Extract the [x, y] coordinate from the center of the cell holding the provided text.  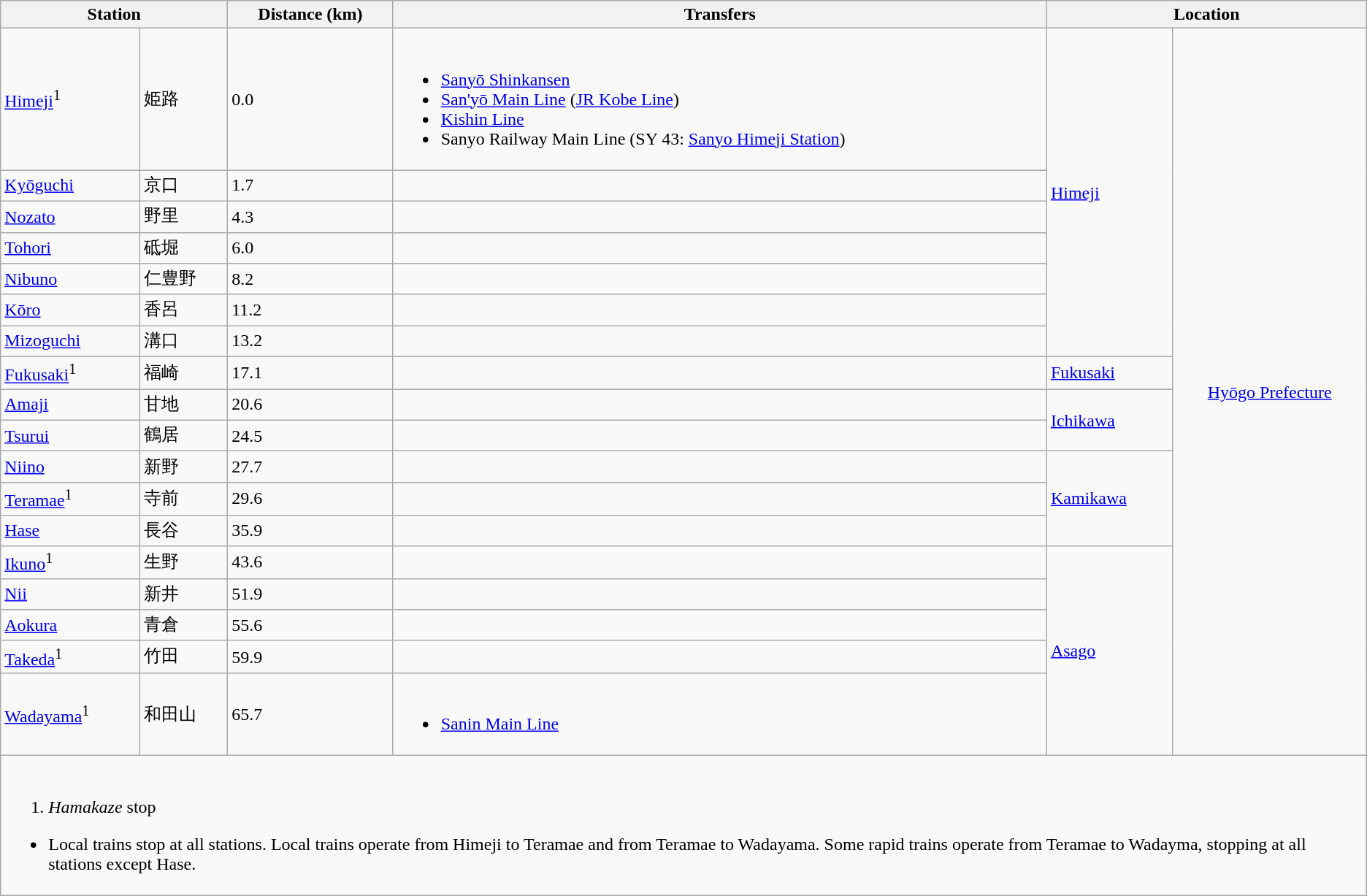
仁豊野 [184, 279]
Tohori [70, 248]
Fukusaki1 [70, 372]
55.6 [310, 625]
Asago [1110, 651]
51.9 [310, 594]
Location [1206, 15]
Wadayama1 [70, 714]
Ikuno1 [70, 562]
Ichikawa [1110, 421]
Station [114, 15]
20.6 [310, 405]
0.0 [310, 99]
29.6 [310, 498]
竹田 [184, 657]
Himeji [1110, 193]
Fukusaki [1110, 372]
Amaji [70, 405]
甘地 [184, 405]
Mizoguchi [70, 342]
野里 [184, 216]
11.2 [310, 310]
Tsurui [70, 435]
生野 [184, 562]
Sanin Main Line [720, 714]
Sanyō Shinkansen San'yō Main Line (JR Kobe Line) Kishin Line Sanyo Railway Main Line (SY 43: Sanyo Himeji Station) [720, 99]
Distance (km) [310, 15]
24.5 [310, 435]
Hyōgo Prefecture [1269, 392]
Teramae1 [70, 498]
Kōro [70, 310]
新井 [184, 594]
Takeda1 [70, 657]
寺前 [184, 498]
13.2 [310, 342]
Kyōguchi [70, 185]
8.2 [310, 279]
福崎 [184, 372]
香呂 [184, 310]
43.6 [310, 562]
Hase [70, 530]
Himeji1 [70, 99]
溝口 [184, 342]
青倉 [184, 625]
Transfers [720, 15]
砥堀 [184, 248]
65.7 [310, 714]
新野 [184, 467]
35.9 [310, 530]
京口 [184, 185]
Niino [70, 467]
鶴居 [184, 435]
17.1 [310, 372]
和田山 [184, 714]
27.7 [310, 467]
1.7 [310, 185]
Nibuno [70, 279]
Nii [70, 594]
59.9 [310, 657]
Nozato [70, 216]
Kamikawa [1110, 499]
姫路 [184, 99]
長谷 [184, 530]
6.0 [310, 248]
Aokura [70, 625]
4.3 [310, 216]
